Determine the [X, Y] coordinate at the center of the cell enclosing the given text.  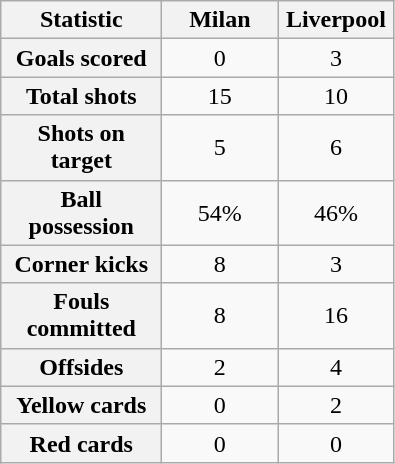
5 [220, 148]
Shots on target [82, 148]
Red cards [82, 443]
16 [336, 316]
4 [336, 367]
15 [220, 96]
Fouls committed [82, 316]
Goals scored [82, 58]
Ball possession [82, 212]
Total shots [82, 96]
Milan [220, 20]
Offsides [82, 367]
Statistic [82, 20]
Yellow cards [82, 405]
10 [336, 96]
Corner kicks [82, 264]
Liverpool [336, 20]
6 [336, 148]
46% [336, 212]
54% [220, 212]
